Search for the cell housing the specified text and yield its (X, Y) center coordinate. 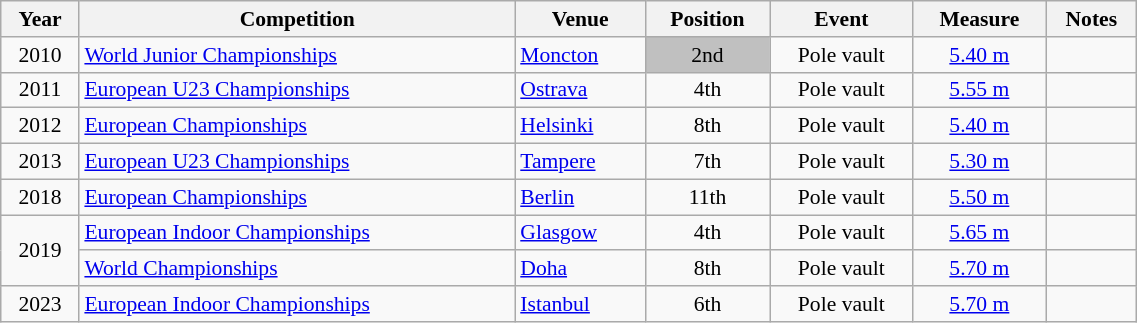
Event (842, 19)
5.30 m (980, 162)
Glasgow (580, 233)
Notes (1092, 19)
6th (708, 304)
2011 (40, 90)
Venue (580, 19)
2018 (40, 197)
World Championships (297, 269)
Helsinki (580, 126)
Istanbul (580, 304)
Year (40, 19)
2013 (40, 162)
2nd (708, 55)
Ostrava (580, 90)
2019 (40, 250)
5.55 m (980, 90)
5.65 m (980, 233)
11th (708, 197)
7th (708, 162)
Position (708, 19)
2010 (40, 55)
Competition (297, 19)
5.50 m (980, 197)
2023 (40, 304)
Doha (580, 269)
Measure (980, 19)
World Junior Championships (297, 55)
2012 (40, 126)
Berlin (580, 197)
Tampere (580, 162)
Moncton (580, 55)
